Search for the cell housing the specified text and yield its [x, y] center coordinate. 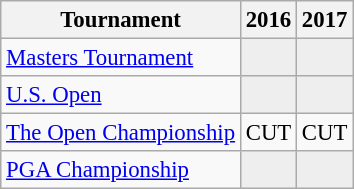
2016 [268, 20]
The Open Championship [121, 133]
Masters Tournament [121, 58]
2017 [325, 20]
U.S. Open [121, 95]
PGA Championship [121, 170]
Tournament [121, 20]
